Return the (x, y) coordinate for the center point of the cell that contains the specified text.  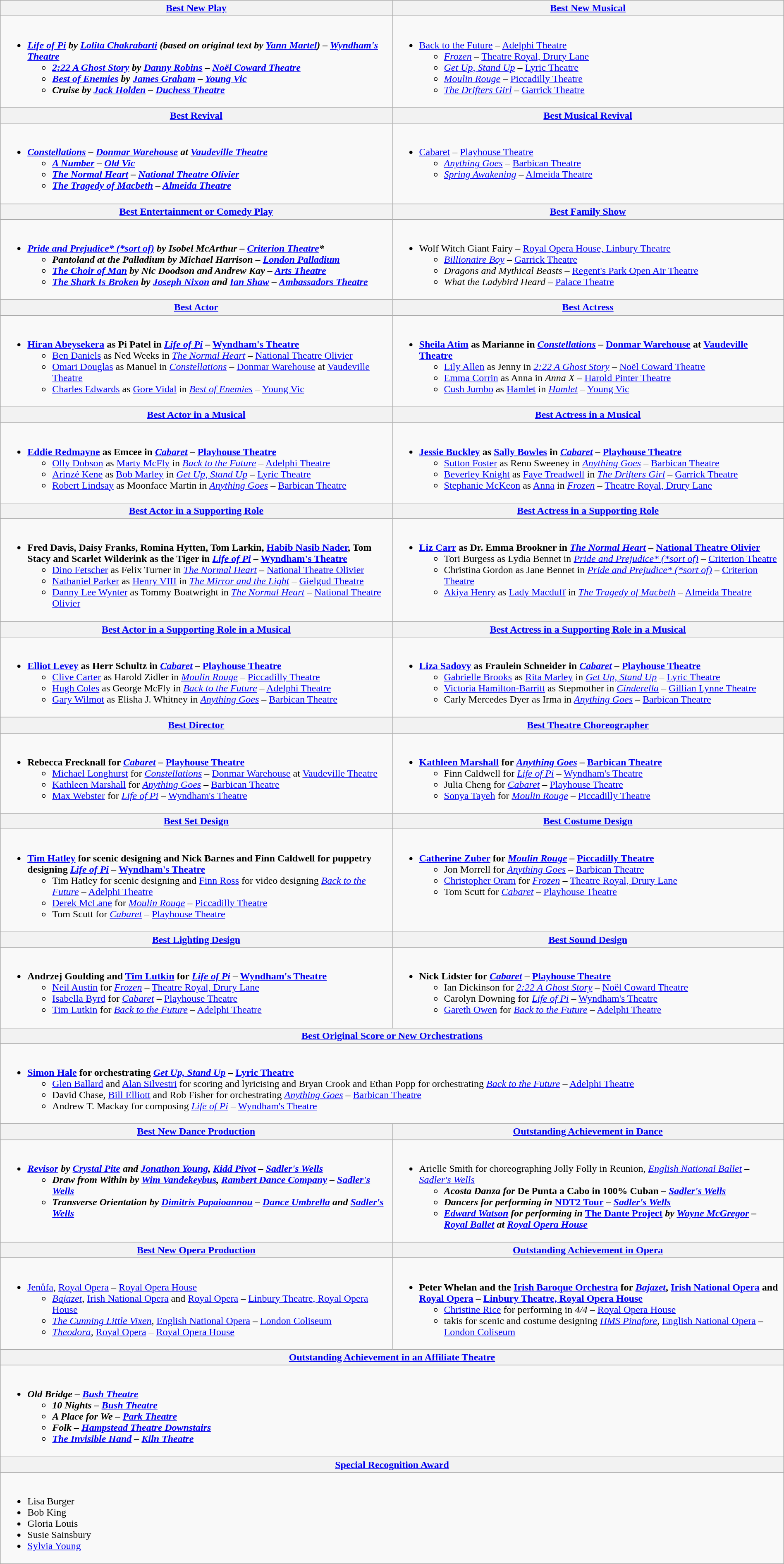
Best New Play (196, 8)
Best Entertainment or Comedy Play (196, 211)
Best Actor (196, 307)
Best Actor in a Supporting Role (196, 511)
Outstanding Achievement in Dance (588, 1132)
Best New Musical (588, 8)
Special Recognition Award (392, 1464)
Best Actress in a Supporting Role (588, 511)
Best Actress (588, 307)
Cabaret – Playhouse TheatreAnything Goes – Barbican TheatreSpring Awakening – Almeida Theatre (588, 163)
Outstanding Achievement in an Affiliate Theatre (392, 1357)
Best New Dance Production (196, 1132)
Best Actor in a Supporting Role in a Musical (196, 629)
Lisa BurgerBob KingGloria LouisSusie SainsburySylvia Young (392, 1518)
Best Actress in a Supporting Role in a Musical (588, 629)
Best Original Score or New Orchestrations (392, 1036)
Best Director (196, 725)
Best Actress in a Musical (588, 415)
Best Theatre Choreographer (588, 725)
Old Bridge – Bush Theatre10 Nights – Bush TheatreA Place for We – Park TheatreFolk – Hampstead Theatre DownstairsThe Invisible Hand – Kiln Theatre (392, 1411)
Outstanding Achievement in Opera (588, 1250)
Best Actor in a Musical (196, 415)
Best New Opera Production (196, 1250)
Best Revival (196, 115)
Best Sound Design (588, 940)
Best Musical Revival (588, 115)
Best Lighting Design (196, 940)
Best Family Show (588, 211)
Best Costume Design (588, 821)
Best Set Design (196, 821)
